Search for the cell housing the specified text and yield its [x, y] center coordinate. 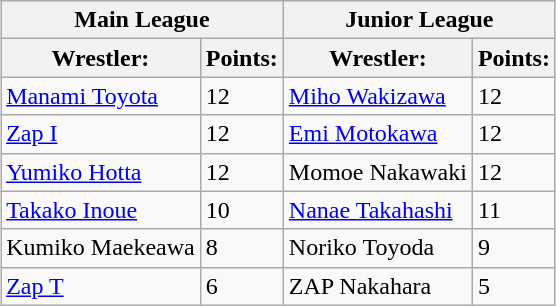
Nanae Takahashi [378, 210]
Manami Toyota [101, 96]
Zap T [101, 286]
5 [514, 286]
10 [242, 210]
Miho Wakizawa [378, 96]
8 [242, 248]
Junior League [419, 20]
Main League [142, 20]
ZAP Nakahara [378, 286]
Zap I [101, 134]
6 [242, 286]
9 [514, 248]
Emi Motokawa [378, 134]
Takako Inoue [101, 210]
Noriko Toyoda [378, 248]
Momoe Nakawaki [378, 172]
Kumiko Maekeawa [101, 248]
Yumiko Hotta [101, 172]
11 [514, 210]
